Scan for the cell matching the given text and deliver its [X, Y] coordinate at center. 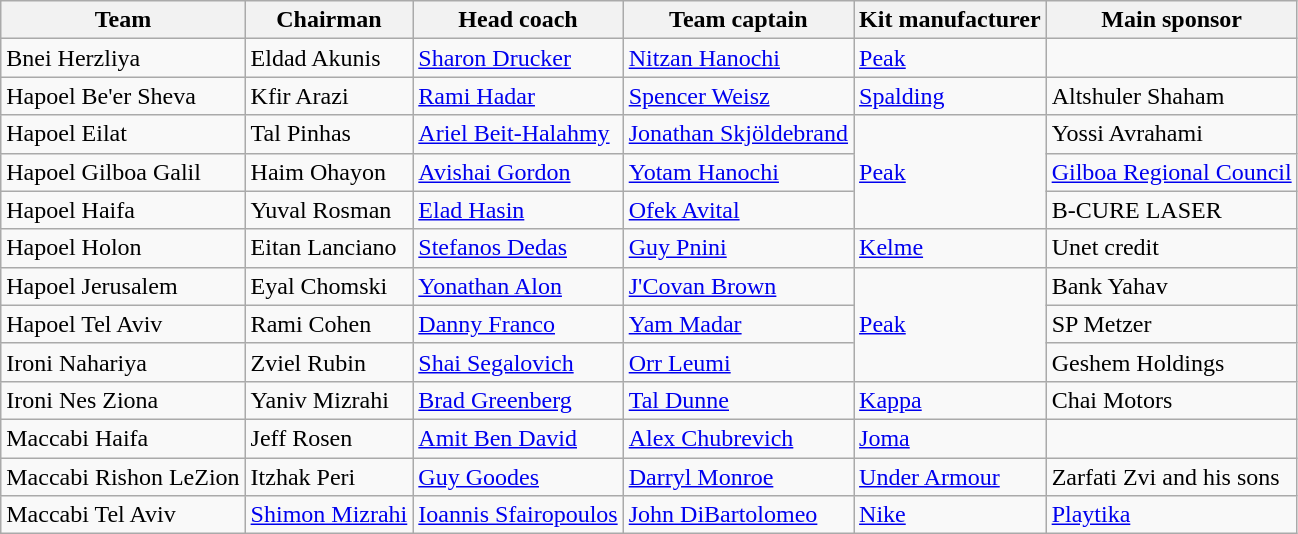
Orr Leumi [738, 362]
Eldad Akunis [329, 58]
Amit Ben David [518, 438]
Joma [950, 438]
Alex Chubrevich [738, 438]
Hapoel Eilat [123, 134]
Shimon Mizrahi [329, 515]
Ironi Nahariya [123, 362]
Kelme [950, 248]
John DiBartolomeo [738, 515]
Kfir Arazi [329, 96]
Haim Ohayon [329, 172]
Chai Motors [1172, 400]
Guy Goodes [518, 477]
Team captain [738, 20]
Elad Hasin [518, 210]
Ioannis Sfairopoulos [518, 515]
Shai Segalovich [518, 362]
Nitzan Hanochi [738, 58]
Chairman [329, 20]
Bank Yahav [1172, 286]
Ironi Nes Ziona [123, 400]
Jonathan Skjöldebrand [738, 134]
Zviel Rubin [329, 362]
Hapoel Gilboa Galil [123, 172]
Maccabi Tel Aviv [123, 515]
Hapoel Tel Aviv [123, 324]
Itzhak Peri [329, 477]
Darryl Monroe [738, 477]
Tal Pinhas [329, 134]
B-CURE LASER [1172, 210]
Brad Greenberg [518, 400]
Rami Hadar [518, 96]
Kit manufacturer [950, 20]
Yaniv Mizrahi [329, 400]
Playtika [1172, 515]
J'Covan Brown [738, 286]
Maccabi Haifa [123, 438]
Altshuler Shaham [1172, 96]
Yam Madar [738, 324]
Ofek Avital [738, 210]
Tal Dunne [738, 400]
Eitan Lanciano [329, 248]
Danny Franco [518, 324]
Yotam Hanochi [738, 172]
Avishai Gordon [518, 172]
Rami Cohen [329, 324]
Hapoel Haifa [123, 210]
Eyal Chomski [329, 286]
Zarfati Zvi and his sons [1172, 477]
Kappa [950, 400]
Bnei Herzliya [123, 58]
Yossi Avrahami [1172, 134]
Spalding [950, 96]
Nike [950, 515]
Unet credit [1172, 248]
Stefanos Dedas [518, 248]
Under Armour [950, 477]
Maccabi Rishon LeZion [123, 477]
Team [123, 20]
Hapoel Be'er Sheva [123, 96]
Geshem Holdings [1172, 362]
SP Metzer [1172, 324]
Main sponsor [1172, 20]
Yonathan Alon [518, 286]
Spencer Weisz [738, 96]
Hapoel Holon [123, 248]
Sharon Drucker [518, 58]
Jeff Rosen [329, 438]
Hapoel Jerusalem [123, 286]
Head coach [518, 20]
Guy Pnini [738, 248]
Ariel Beit-Halahmy [518, 134]
Gilboa Regional Council [1172, 172]
Yuval Rosman [329, 210]
